From the cell containing the given text, extract its center point as [x, y] coordinate. 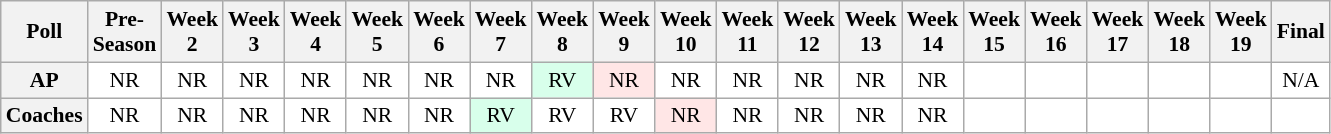
Week11 [748, 32]
AP [44, 80]
Week10 [686, 32]
Week18 [1179, 32]
Week3 [254, 32]
N/A [1301, 80]
Final [1301, 32]
Week14 [933, 32]
Poll [44, 32]
Week13 [871, 32]
Week17 [1118, 32]
Week16 [1056, 32]
Week4 [316, 32]
Week19 [1241, 32]
Week6 [439, 32]
Week9 [624, 32]
Week8 [562, 32]
Week12 [809, 32]
Pre-Season [125, 32]
Week5 [377, 32]
Coaches [44, 116]
Week7 [501, 32]
Week2 [192, 32]
Week15 [994, 32]
